Find where the given text appears and provide that cell's center as [x, y] coordinate. 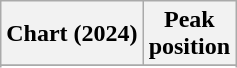
Peakposition [189, 34]
Chart (2024) [72, 34]
